From the cell containing the given text, extract its center point as [x, y] coordinate. 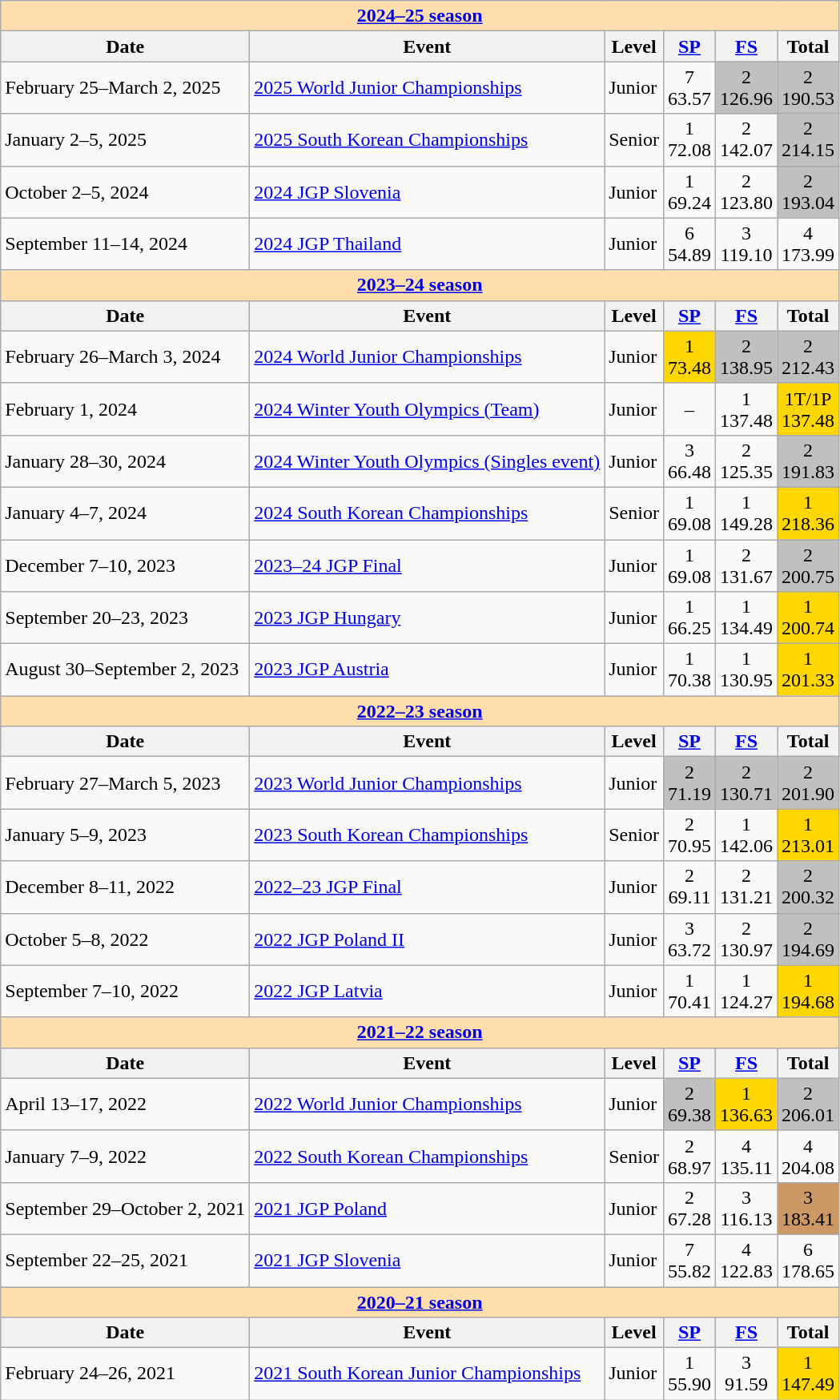
2023 World Junior Championships [428, 783]
2021 South Korean Junior Championships [428, 1374]
2 125.35 [746, 461]
2 190.53 [809, 88]
2 212.43 [809, 357]
1 142.06 [746, 835]
2023–24 season [420, 285]
2 201.90 [809, 783]
2021 JGP Slovenia [428, 1261]
3 119.10 [746, 243]
7 55.82 [689, 1261]
2022 JGP Poland II [428, 939]
September 11–14, 2024 [125, 243]
2024 South Korean Championships [428, 513]
2 191.83 [809, 461]
2023 South Korean Championships [428, 835]
1 136.63 [746, 1104]
September 29–October 2, 2021 [125, 1208]
3 183.41 [809, 1208]
2 68.97 [689, 1157]
2022 JGP Latvia [428, 992]
3 66.48 [689, 461]
2 67.28 [689, 1208]
September 20–23, 2023 [125, 618]
1 201.33 [809, 670]
2022–23 JGP Final [428, 887]
1 194.68 [809, 992]
1 137.48 [746, 408]
7 63.57 [689, 88]
4 204.08 [809, 1157]
3 63.72 [689, 939]
4 173.99 [809, 243]
2024–25 season [420, 16]
2 71.19 [689, 783]
1 130.95 [746, 670]
4 135.11 [746, 1157]
2021–22 season [420, 1032]
2 69.38 [689, 1104]
2 138.95 [746, 357]
4 122.83 [746, 1261]
2 206.01 [809, 1104]
6 54.89 [689, 243]
1 72.08 [689, 139]
2021 JGP Poland [428, 1208]
1 73.48 [689, 357]
2 130.71 [746, 783]
2024 Winter Youth Olympics (Team) [428, 408]
1 66.25 [689, 618]
2023 JGP Austria [428, 670]
6 178.65 [809, 1261]
2024 World Junior Championships [428, 357]
– [689, 408]
1 213.01 [809, 835]
1 124.27 [746, 992]
1 149.28 [746, 513]
2 69.11 [689, 887]
1 200.74 [809, 618]
October 2–5, 2024 [125, 192]
2020–21 season [420, 1301]
January 2–5, 2025 [125, 139]
December 8–11, 2022 [125, 887]
February 24–26, 2021 [125, 1374]
2 194.69 [809, 939]
2022–23 season [420, 711]
2025 South Korean Championships [428, 139]
2 214.15 [809, 139]
2 142.07 [746, 139]
3 91.59 [746, 1374]
2023–24 JGP Final [428, 565]
1 69.24 [689, 192]
2025 World Junior Championships [428, 88]
1 218.36 [809, 513]
January 28–30, 2024 [125, 461]
1T/1P 137.48 [809, 408]
1 70.41 [689, 992]
2 131.67 [746, 565]
January 4–7, 2024 [125, 513]
2 200.32 [809, 887]
January 5–9, 2023 [125, 835]
September 22–25, 2021 [125, 1261]
2022 South Korean Championships [428, 1157]
2 130.97 [746, 939]
2022 World Junior Championships [428, 1104]
2 200.75 [809, 565]
2 123.80 [746, 192]
August 30–September 2, 2023 [125, 670]
2 131.21 [746, 887]
December 7–10, 2023 [125, 565]
2 126.96 [746, 88]
1 134.49 [746, 618]
April 13–17, 2022 [125, 1104]
February 25–March 2, 2025 [125, 88]
February 26–March 3, 2024 [125, 357]
February 27–March 5, 2023 [125, 783]
January 7–9, 2022 [125, 1157]
2024 Winter Youth Olympics (Singles event) [428, 461]
2 70.95 [689, 835]
October 5–8, 2022 [125, 939]
3 116.13 [746, 1208]
September 7–10, 2022 [125, 992]
1 55.90 [689, 1374]
2024 JGP Thailand [428, 243]
2023 JGP Hungary [428, 618]
1 147.49 [809, 1374]
2024 JGP Slovenia [428, 192]
2 193.04 [809, 192]
1 70.38 [689, 670]
February 1, 2024 [125, 408]
